Return [X, Y] of the center of cell containing provided text 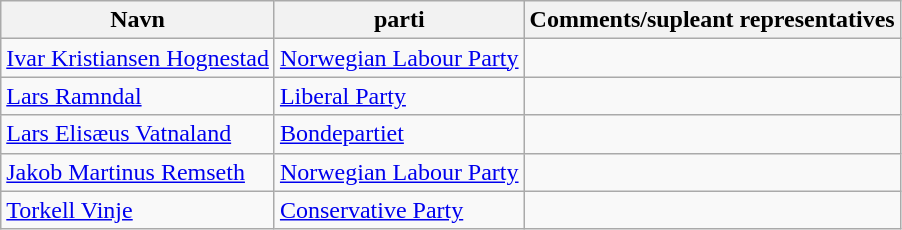
Comments/supleant representatives [712, 20]
Conservative Party [399, 210]
Ivar Kristiansen Hognestad [138, 58]
parti [399, 20]
Torkell Vinje [138, 210]
Lars Ramndal [138, 96]
Navn [138, 20]
Liberal Party [399, 96]
Lars Elisæus Vatnaland [138, 134]
Bondepartiet [399, 134]
Jakob Martinus Remseth [138, 172]
